Locate the cell with the specified text and output its (X, Y) center coordinate. 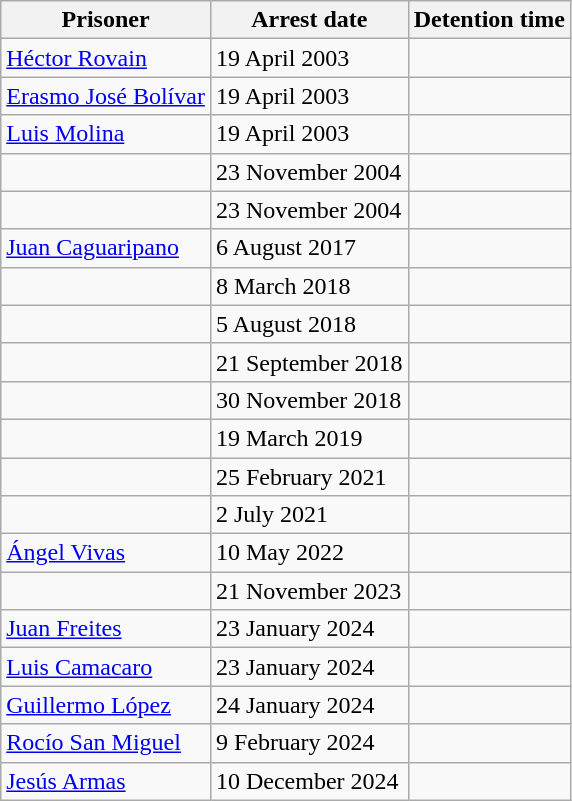
10 May 2022 (309, 553)
Héctor Rovain (106, 58)
6 August 2017 (309, 248)
Ángel Vivas (106, 553)
30 November 2018 (309, 400)
25 February 2021 (309, 477)
Luis Molina (106, 134)
Prisoner (106, 20)
8 March 2018 (309, 286)
Guillermo López (106, 705)
Juan Caguaripano (106, 248)
Rocío San Miguel (106, 743)
24 January 2024 (309, 705)
10 December 2024 (309, 781)
2 July 2021 (309, 515)
Arrest date (309, 20)
Jesús Armas (106, 781)
5 August 2018 (309, 324)
9 February 2024 (309, 743)
Detention time (489, 20)
21 September 2018 (309, 362)
Juan Freites (106, 629)
Luis Camacaro (106, 667)
19 March 2019 (309, 438)
Erasmo José Bolívar (106, 96)
21 November 2023 (309, 591)
